Search for the cell housing the specified text and yield its [x, y] center coordinate. 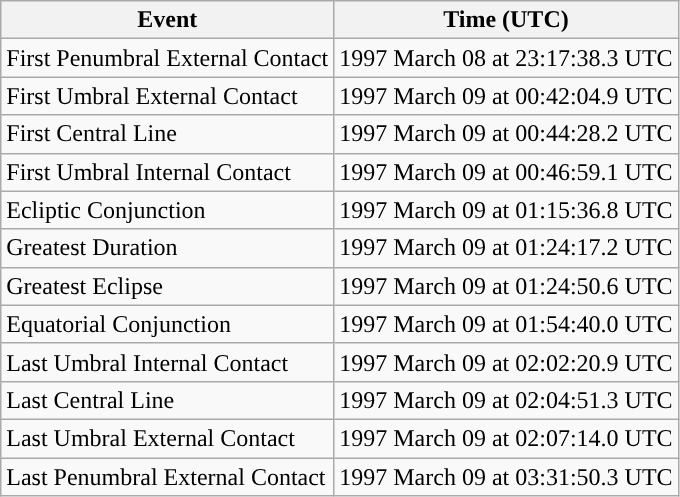
1997 March 09 at 00:42:04.9 UTC [506, 96]
1997 March 08 at 23:17:38.3 UTC [506, 58]
First Umbral External Contact [168, 96]
Event [168, 20]
Last Umbral Internal Contact [168, 362]
1997 March 09 at 00:44:28.2 UTC [506, 134]
Last Central Line [168, 400]
1997 March 09 at 00:46:59.1 UTC [506, 172]
Greatest Duration [168, 248]
Last Penumbral External Contact [168, 477]
First Central Line [168, 134]
1997 March 09 at 01:15:36.8 UTC [506, 210]
Greatest Eclipse [168, 286]
1997 March 09 at 03:31:50.3 UTC [506, 477]
Time (UTC) [506, 20]
1997 March 09 at 01:54:40.0 UTC [506, 324]
Last Umbral External Contact [168, 438]
Equatorial Conjunction [168, 324]
1997 March 09 at 02:02:20.9 UTC [506, 362]
First Penumbral External Contact [168, 58]
1997 March 09 at 02:04:51.3 UTC [506, 400]
Ecliptic Conjunction [168, 210]
1997 March 09 at 02:07:14.0 UTC [506, 438]
1997 March 09 at 01:24:50.6 UTC [506, 286]
First Umbral Internal Contact [168, 172]
1997 March 09 at 01:24:17.2 UTC [506, 248]
